Provide the (x, y) coordinate of the cell's center where the given text is located.  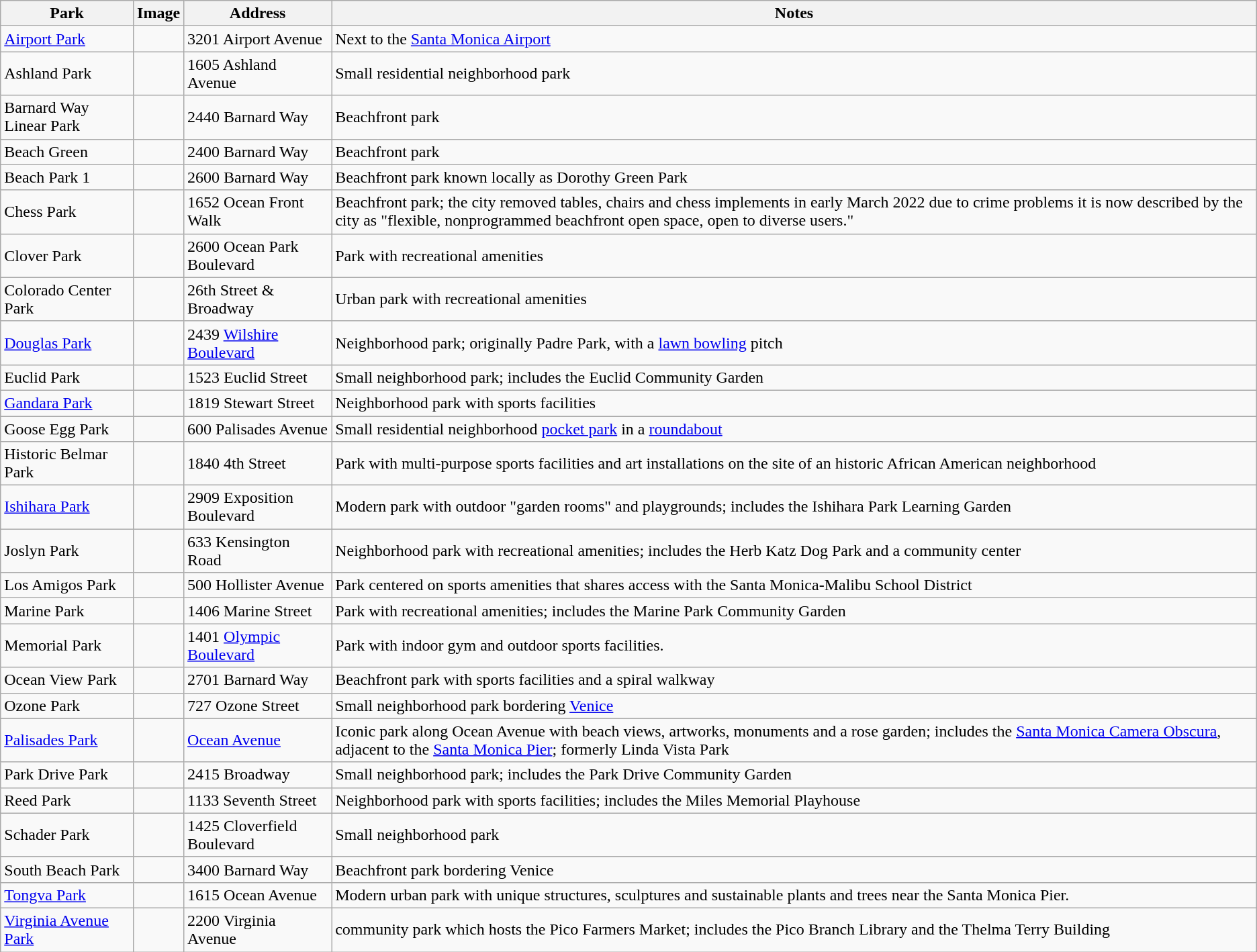
727 Ozone Street (258, 706)
1133 Seventh Street (258, 800)
Ishihara Park (67, 508)
Chess Park (67, 212)
Address (258, 13)
Modern park with outdoor "garden rooms" and playgrounds; includes the Ishihara Park Learning Garden (794, 508)
Beach Park 1 (67, 177)
Neighborhood park with sports facilities; includes the Miles Memorial Playhouse (794, 800)
Park with multi-purpose sports facilities and art installations on the site of an historic African American neighborhood (794, 463)
Small residential neighborhood park (794, 74)
Ocean View Park (67, 680)
1523 Euclid Street (258, 377)
1615 Ocean Avenue (258, 895)
Next to the Santa Monica Airport (794, 39)
Airport Park (67, 39)
633 Kensington Road (258, 551)
Clover Park (67, 255)
2701 Barnard Way (258, 680)
Small residential neighborhood pocket park in a roundabout (794, 429)
Douglas Park (67, 342)
2440 Barnard Way (258, 117)
Neighborhood park; originally Padre Park, with a lawn bowling pitch (794, 342)
South Beach Park (67, 869)
Image (158, 13)
Beachfront park known locally as Dorothy Green Park (794, 177)
3400 Barnard Way (258, 869)
Park with indoor gym and outdoor sports facilities. (794, 646)
1819 Stewart Street (258, 403)
Los Amigos Park (67, 585)
Park with recreational amenities (794, 255)
community park which hosts the Pico Farmers Market; includes the Pico Branch Library and the Thelma Terry Building (794, 929)
Beachfront park with sports facilities and a spiral walkway (794, 680)
Virginia Avenue Park (67, 929)
Small neighborhood park; includes the Euclid Community Garden (794, 377)
Park centered on sports amenities that shares access with the Santa Monica-Malibu School District (794, 585)
Beachfront park bordering Venice (794, 869)
Marine Park (67, 611)
Notes (794, 13)
Ocean Avenue (258, 740)
1425 Cloverfield Boulevard (258, 835)
Ozone Park (67, 706)
Schader Park (67, 835)
Gandara Park (67, 403)
3201 Airport Avenue (258, 39)
Modern urban park with unique structures, sculptures and sustainable plants and trees near the Santa Monica Pier. (794, 895)
Reed Park (67, 800)
Memorial Park (67, 646)
Park Drive Park (67, 775)
Ashland Park (67, 74)
1406 Marine Street (258, 611)
Park with recreational amenities; includes the Marine Park Community Garden (794, 611)
500 Hollister Avenue (258, 585)
Small neighborhood park (794, 835)
Goose Egg Park (67, 429)
1605 Ashland Avenue (258, 74)
Joslyn Park (67, 551)
Neighborhood park with sports facilities (794, 403)
1840 4th Street (258, 463)
Park (67, 13)
Urban park with recreational amenities (794, 299)
Historic Belmar Park (67, 463)
Euclid Park (67, 377)
Tongva Park (67, 895)
2200 Virginia Avenue (258, 929)
Small neighborhood park bordering Venice (794, 706)
Beach Green (67, 152)
2439 Wilshire Boulevard (258, 342)
1652 Ocean Front Walk (258, 212)
Small neighborhood park; includes the Park Drive Community Garden (794, 775)
2400 Barnard Way (258, 152)
2600 Barnard Way (258, 177)
2600 Ocean Park Boulevard (258, 255)
2415 Broadway (258, 775)
Palisades Park (67, 740)
Neighborhood park with recreational amenities; includes the Herb Katz Dog Park and a community center (794, 551)
Barnard Way Linear Park (67, 117)
600 Palisades Avenue (258, 429)
1401 Olympic Boulevard (258, 646)
26th Street & Broadway (258, 299)
Colorado Center Park (67, 299)
2909 Exposition Boulevard (258, 508)
